Locate the cell with the specified text and output its [X, Y] center coordinate. 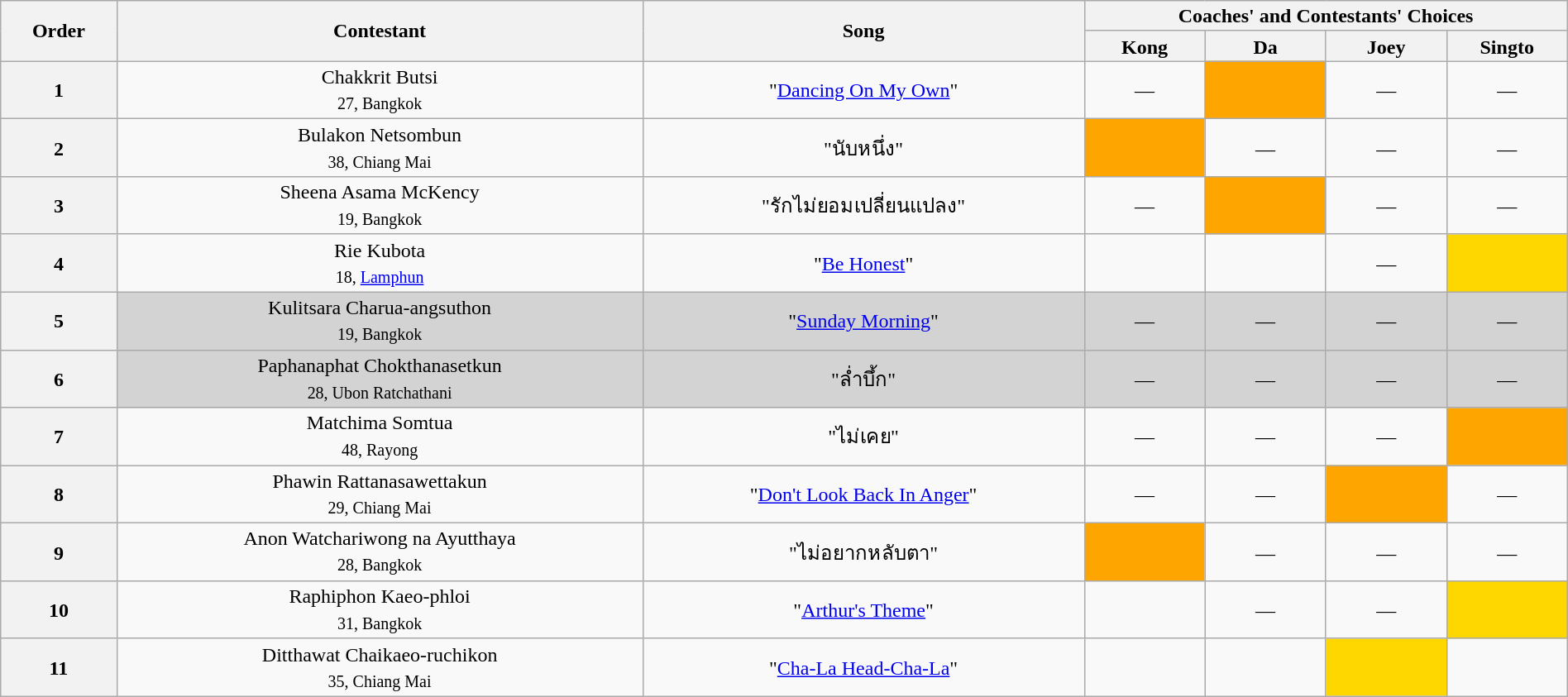
Song [863, 31]
"Sunday Morning" [863, 321]
1 [59, 90]
"Don't Look Back In Anger" [863, 494]
11 [59, 667]
Anon Watchariwong na Ayutthaya28, Bangkok [380, 552]
8 [59, 494]
"ไม่อยากหลับตา" [863, 552]
"Be Honest" [863, 263]
6 [59, 379]
Kulitsara Charua-angsuthon19, Bangkok [380, 321]
10 [59, 609]
Chakkrit Butsi27, Bangkok [380, 90]
"รักไม่ยอมเปลี่ยนแปลง" [863, 206]
Sheena Asama McKency19, Bangkok [380, 206]
Kong [1145, 46]
Da [1265, 46]
"ไม่เคย" [863, 437]
Coaches' and Contestants' Choices [1326, 17]
Contestant [380, 31]
3 [59, 206]
"Dancing On My Own" [863, 90]
"ล่ำบึ้ก" [863, 379]
Singto [1507, 46]
"นับหนึ่ง" [863, 148]
2 [59, 148]
Order [59, 31]
Joey [1386, 46]
"Arthur's Theme" [863, 609]
7 [59, 437]
Bulakon Netsombun38, Chiang Mai [380, 148]
Phawin Rattanasawettakun29, Chiang Mai [380, 494]
Rie Kubota18, Lamphun [380, 263]
5 [59, 321]
Matchima Somtua48, Rayong [380, 437]
9 [59, 552]
Paphanaphat Chokthanasetkun28, Ubon Ratchathani [380, 379]
Ditthawat Chaikaeo-ruchikon35, Chiang Mai [380, 667]
Raphiphon Kaeo-phloi31, Bangkok [380, 609]
"Cha-La Head-Cha-La" [863, 667]
4 [59, 263]
